Provide the [X, Y] coordinate of the cell's center where the given text is located.  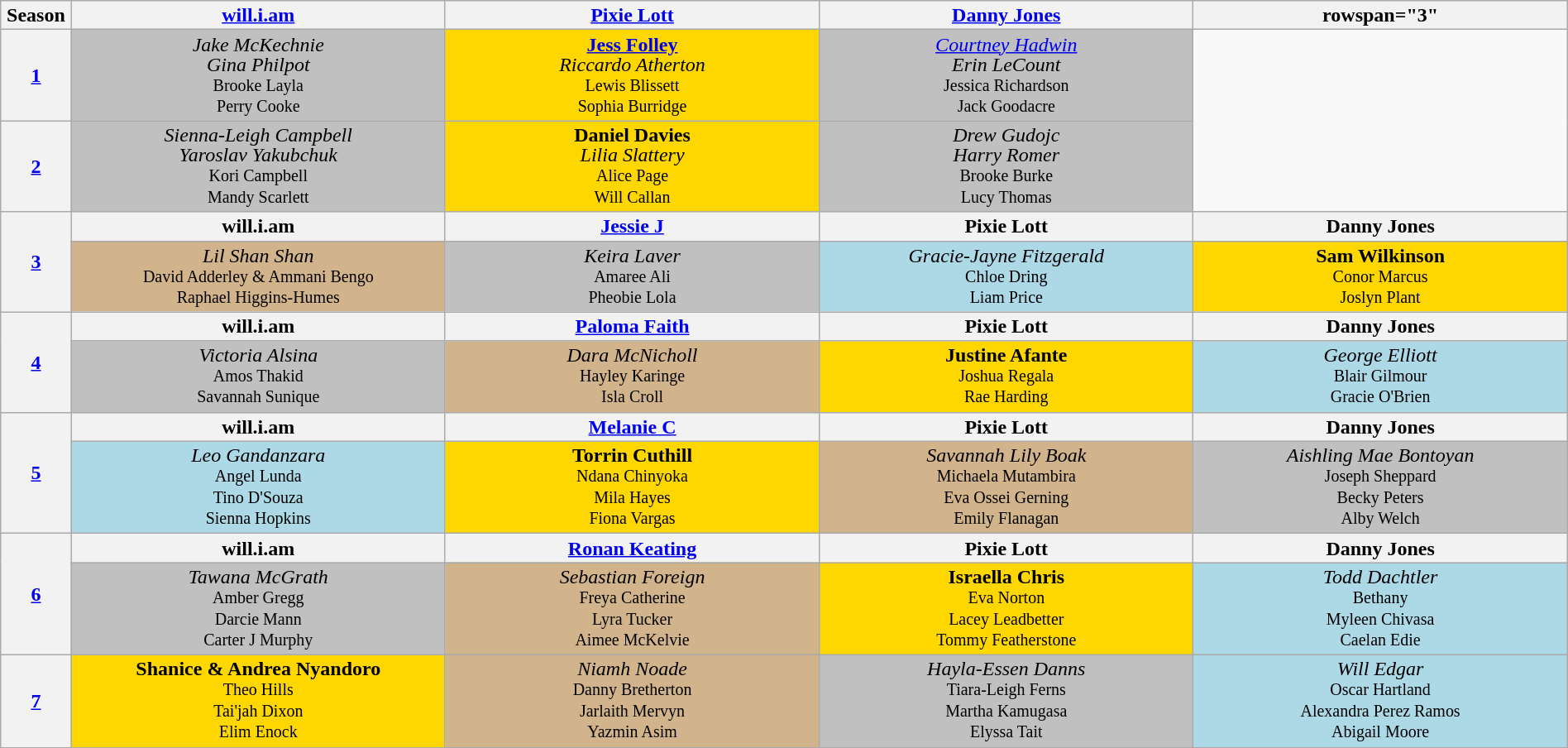
1 [36, 75]
7 [36, 701]
Gracie-Jayne FitzgeraldChloe DringLiam Price [1006, 276]
Niamh NoadeDanny BrethertonJarlaith MervynYazmin Asim [632, 701]
Sienna-Leigh CampbellYaroslav YakubchukKori CampbellMandy Scarlett [258, 166]
Leo GandanzaraAngel LundaTino D'SouzaSienna Hopkins [258, 487]
George ElliottBlair GilmourGracie O'Brien [1380, 376]
4 [36, 362]
Victoria AlsinaAmos ThakidSavannah Sunique [258, 376]
Dara McNichollHayley KaringeIsla Croll [632, 376]
Jess FolleyRiccardo AthertonLewis BlissettSophia Burridge [632, 75]
Melanie C [632, 427]
2 [36, 166]
Season [36, 15]
Ronan Keating [632, 548]
Aishling Mae BontoyanJoseph SheppardBecky PetersAlby Welch [1380, 487]
Lil Shan ShanDavid Adderley & Ammani BengoRaphael Higgins-Humes [258, 276]
Torrin CuthillNdana ChinyokaMila HayesFiona Vargas [632, 487]
Will EdgarOscar HartlandAlexandra Perez RamosAbigail Moore [1380, 701]
Courtney HadwinErin LeCountJessica RichardsonJack Goodacre [1006, 75]
Sam WilkinsonConor MarcusJoslyn Plant [1380, 276]
Jake McKechnieGina PhilpotBrooke LaylaPerry Cooke [258, 75]
Daniel DaviesLilia SlatteryAlice PageWill Callan [632, 166]
3 [36, 261]
Tawana McGrathAmber GreggDarcie MannCarter J Murphy [258, 609]
Todd DachtlerBethanyMyleen ChivasaCaelan Edie [1380, 609]
rowspan="3" [1380, 15]
Justine AfanteJoshua RegalaRae Harding [1006, 376]
Sebastian ForeignFreya CatherineLyra TuckerAimee McKelvie [632, 609]
Savannah Lily BoakMichaela MutambiraEva Ossei GerningEmily Flanagan [1006, 487]
Keira LaverAmaree AliPheobie Lola [632, 276]
Jessie J [632, 227]
Hayla-Essen DannsTiara-Leigh FernsMartha KamugasaElyssa Tait [1006, 701]
5 [36, 473]
6 [36, 594]
Paloma Faith [632, 326]
Shanice & Andrea NyandoroTheo HillsTai'jah DixonElim Enock [258, 701]
Drew GudojcHarry RomerBrooke BurkeLucy Thomas [1006, 166]
Israella ChrisEva NortonLacey LeadbetterTommy Featherstone [1006, 609]
